Output the (x, y) coordinate of the center of the cell containing the given text.  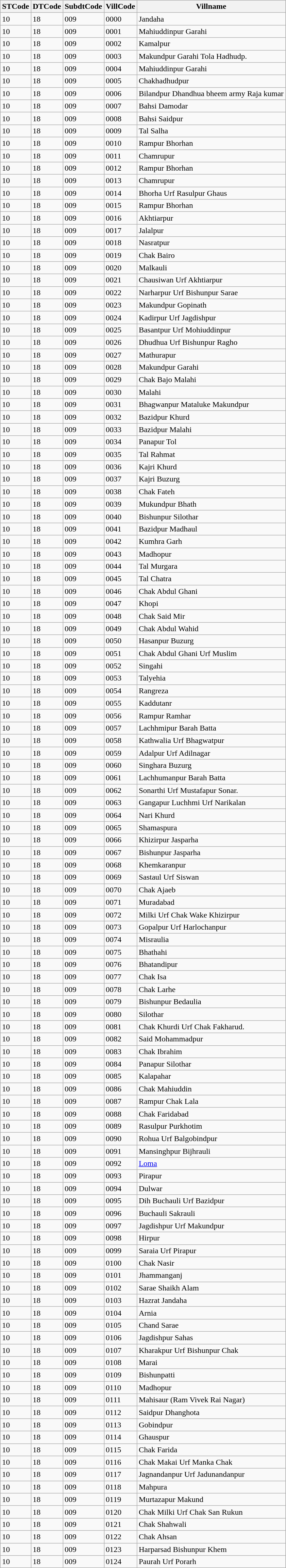
Hirpur (211, 1238)
Tal Salha (211, 131)
Bazidpur Khurd (211, 417)
Saraia Urf Pirapur (211, 1251)
0045 (120, 579)
0006 (120, 93)
Arnia (211, 1313)
Chak Abdul Ghani (211, 591)
STCode (16, 7)
Paurah Urf Porarh (211, 1562)
0040 (120, 516)
0083 (120, 1052)
0038 (120, 492)
Adalpur Urf Adilnagar (211, 753)
Pirapur (211, 1176)
Khopi (211, 604)
0032 (120, 417)
0110 (120, 1388)
Misraulia (211, 939)
0026 (120, 342)
Rampur Chak Lala (211, 1101)
0115 (120, 1450)
Murtazapur Makund (211, 1499)
0096 (120, 1213)
0121 (120, 1524)
0077 (120, 977)
0027 (120, 355)
Chak Ibrahim (211, 1052)
Basantpur Urf Mohiuddinpur (211, 330)
0028 (120, 367)
0091 (120, 1151)
Kajri Buzurg (211, 479)
Bazidpur Madhaul (211, 529)
0019 (120, 255)
Hasanpur Buzurg (211, 641)
0010 (120, 143)
0049 (120, 629)
Sonarthi Urf Mustafapur Sonar. (211, 790)
0111 (120, 1400)
0122 (120, 1537)
Loma (211, 1164)
0112 (120, 1412)
0005 (120, 81)
0041 (120, 529)
0109 (120, 1375)
Panapur Silothar (211, 1064)
Chak Makai Urf Manka Chak (211, 1462)
Chausiwan Urf Akhtiarpur (211, 280)
0022 (120, 293)
0114 (120, 1437)
0055 (120, 703)
Chak Said Mir (211, 616)
0088 (120, 1114)
Chak Mahiuddin (211, 1089)
Jagdishpur Urf Makundpur (211, 1226)
Bhathahi (211, 952)
Makundpur Garahi Tola Hadhudp. (211, 56)
Bishunpur Silothar (211, 516)
DTCode (47, 7)
0016 (120, 218)
0018 (120, 243)
Bahsi Damodar (211, 106)
0087 (120, 1101)
0053 (120, 678)
0029 (120, 380)
0021 (120, 280)
0064 (120, 815)
0023 (120, 305)
Chak Abdul Wahid (211, 629)
Chak Nasir (211, 1263)
0108 (120, 1363)
0078 (120, 989)
Hazrat Jandaha (211, 1300)
Gangapur Luchhmi Urf Narikalan (211, 803)
Bahsi Saidpur (211, 118)
Makundpur Garahi (211, 367)
0093 (120, 1176)
0048 (120, 616)
Nasratpur (211, 243)
Jhammanganj (211, 1275)
0050 (120, 641)
0009 (120, 131)
Bhorha Urf Rasulpur Ghaus (211, 193)
Lachhmipur Barah Batta (211, 728)
Mathurapur (211, 355)
0090 (120, 1138)
0034 (120, 442)
0035 (120, 454)
Ghauspur (211, 1437)
0008 (120, 118)
Milki Urf Chak Wake Khizirpur (211, 915)
0057 (120, 728)
Kathwalia Urf Bhagwatpur (211, 740)
0082 (120, 1039)
Mahisaur (Ram Vivek Rai Nagar) (211, 1400)
Jagnandanpur Urf Jadunandanpur (211, 1475)
Malkauli (211, 268)
0062 (120, 790)
0061 (120, 778)
Mansinghpur Bijhrauli (211, 1151)
0120 (120, 1512)
0046 (120, 591)
0084 (120, 1064)
0058 (120, 740)
0102 (120, 1288)
Rohua Urf Balgobindpur (211, 1138)
0069 (120, 877)
Buchauli Sakrauli (211, 1213)
Sarae Shaikh Alam (211, 1288)
Villname (211, 7)
Bishunpatti (211, 1375)
0124 (120, 1562)
0015 (120, 206)
0079 (120, 1002)
0004 (120, 69)
0072 (120, 915)
0105 (120, 1325)
Marai (211, 1363)
Talyehia (211, 678)
Kharakpur Urf Bishunpur Chak (211, 1350)
0047 (120, 604)
0059 (120, 753)
0119 (120, 1499)
SubdtCode (83, 7)
0003 (120, 56)
Chak Faridabad (211, 1114)
Jandaha (211, 19)
0012 (120, 168)
0073 (120, 927)
0013 (120, 181)
Silothar (211, 1014)
Chak Bairo (211, 255)
0123 (120, 1549)
Chak Larhe (211, 989)
Bhagwanpur Mataluke Makundpur (211, 405)
Singahi (211, 666)
0065 (120, 828)
Bishunpur Jasparha (211, 852)
Chak Ahsan (211, 1537)
Rampur Ramhar (211, 716)
Malahi (211, 392)
Chak Bajo Malahi (211, 380)
Chak Farida (211, 1450)
0030 (120, 392)
Said Mohammadpur (211, 1039)
Narharpur Urf Bishunpur Sarae (211, 293)
Dih Buchauli Urf Bazidpur (211, 1201)
0063 (120, 803)
0103 (120, 1300)
0033 (120, 430)
Chak Shahwali (211, 1524)
Chak Fateh (211, 492)
0007 (120, 106)
Chakhadhudpur (211, 81)
Chak Ajaeb (211, 890)
0017 (120, 230)
Kadirpur Urf Jagdishpur (211, 317)
Chak Abdul Ghani Urf Muslim (211, 653)
0101 (120, 1275)
Makundpur Gopinath (211, 305)
0107 (120, 1350)
0070 (120, 890)
VillCode (120, 7)
0052 (120, 666)
0116 (120, 1462)
0118 (120, 1487)
Chand Sarae (211, 1325)
0095 (120, 1201)
Kaddutanr (211, 703)
Singhara Buzurg (211, 766)
0081 (120, 1027)
0068 (120, 865)
0024 (120, 317)
0042 (120, 541)
Bishunpur Bedaulia (211, 1002)
0071 (120, 902)
0094 (120, 1189)
0113 (120, 1425)
0060 (120, 766)
0020 (120, 268)
Kalapahar (211, 1076)
Rasulpur Purkhotim (211, 1126)
Kajri Khurd (211, 467)
0089 (120, 1126)
Khizirpur Jasparha (211, 840)
0051 (120, 653)
Harparsad Bishunpur Khem (211, 1549)
Mahpura (211, 1487)
Khemkaranpur (211, 865)
Dulwar (211, 1189)
Bhatandipur (211, 965)
Mukundpur Bhath (211, 504)
0086 (120, 1089)
0099 (120, 1251)
0080 (120, 1014)
0031 (120, 405)
Rangreza (211, 691)
Panapur Tol (211, 442)
0075 (120, 952)
0043 (120, 554)
0076 (120, 965)
Chak Khurdi Urf Chak Fakharud. (211, 1027)
0066 (120, 840)
Nari Khurd (211, 815)
0067 (120, 852)
0074 (120, 939)
0097 (120, 1226)
Lachhumanpur Barah Batta (211, 778)
Bilandpur Dhandhua bheem army Raja kumar (211, 93)
0056 (120, 716)
0100 (120, 1263)
Jagdishpur Sahas (211, 1338)
0098 (120, 1238)
Saidpur Dhanghota (211, 1412)
Tal Murgara (211, 566)
Chak Milki Urf Chak San Rukun (211, 1512)
Muradabad (211, 902)
Bazidpur Malahi (211, 430)
0037 (120, 479)
0104 (120, 1313)
Akhtiarpur (211, 218)
0054 (120, 691)
Shamaspura (211, 828)
0002 (120, 44)
0001 (120, 31)
0117 (120, 1475)
Kumhra Garh (211, 541)
0000 (120, 19)
0044 (120, 566)
Sastaul Urf Siswan (211, 877)
0014 (120, 193)
0092 (120, 1164)
Dhudhua Urf Bishunpur Ragho (211, 342)
Gobindpur (211, 1425)
Gopalpur Urf Harlochanpur (211, 927)
0085 (120, 1076)
0025 (120, 330)
Jalalpur (211, 230)
Tal Chatra (211, 579)
0036 (120, 467)
Kamalpur (211, 44)
0011 (120, 156)
Chak Isa (211, 977)
0106 (120, 1338)
Tal Rahmat (211, 454)
0039 (120, 504)
